Identify which cell holds the provided text, then report its (X, Y) central coordinate. 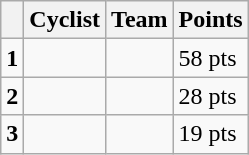
Cyclist (65, 20)
3 (12, 134)
Team (140, 20)
58 pts (210, 58)
28 pts (210, 96)
Points (210, 20)
19 pts (210, 134)
2 (12, 96)
1 (12, 58)
